Pinpoint the cell where the given text exists, returning its [x, y] midpoint coordinate. 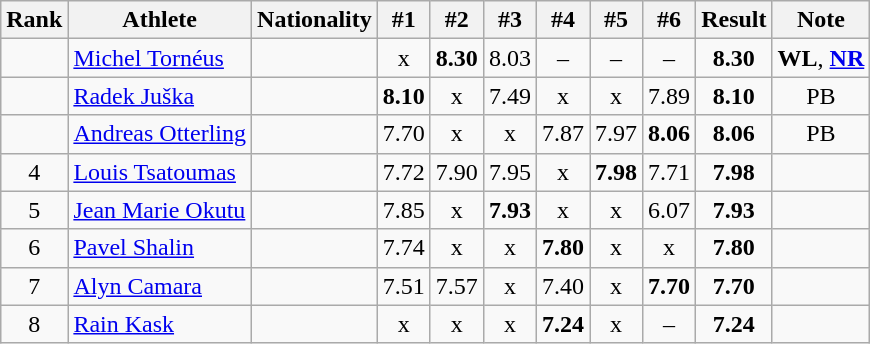
Rank [34, 20]
8 [34, 324]
WL, NR [821, 58]
6 [34, 248]
Alyn Camara [160, 286]
7 [34, 286]
Note [821, 20]
Rain Kask [160, 324]
5 [34, 210]
Athlete [160, 20]
#5 [616, 20]
8.03 [510, 58]
6.07 [670, 210]
7.72 [404, 172]
#2 [456, 20]
Result [734, 20]
4 [34, 172]
Louis Tsatoumas [160, 172]
7.57 [456, 286]
Radek Juška [160, 96]
7.87 [562, 134]
#6 [670, 20]
#1 [404, 20]
7.97 [616, 134]
7.40 [562, 286]
7.85 [404, 210]
7.89 [670, 96]
Andreas Otterling [160, 134]
7.95 [510, 172]
#3 [510, 20]
Nationality [315, 20]
Jean Marie Okutu [160, 210]
7.90 [456, 172]
7.71 [670, 172]
7.74 [404, 248]
7.49 [510, 96]
Pavel Shalin [160, 248]
7.51 [404, 286]
Michel Tornéus [160, 58]
#4 [562, 20]
